Identify which cell holds the provided text, then report its [X, Y] central coordinate. 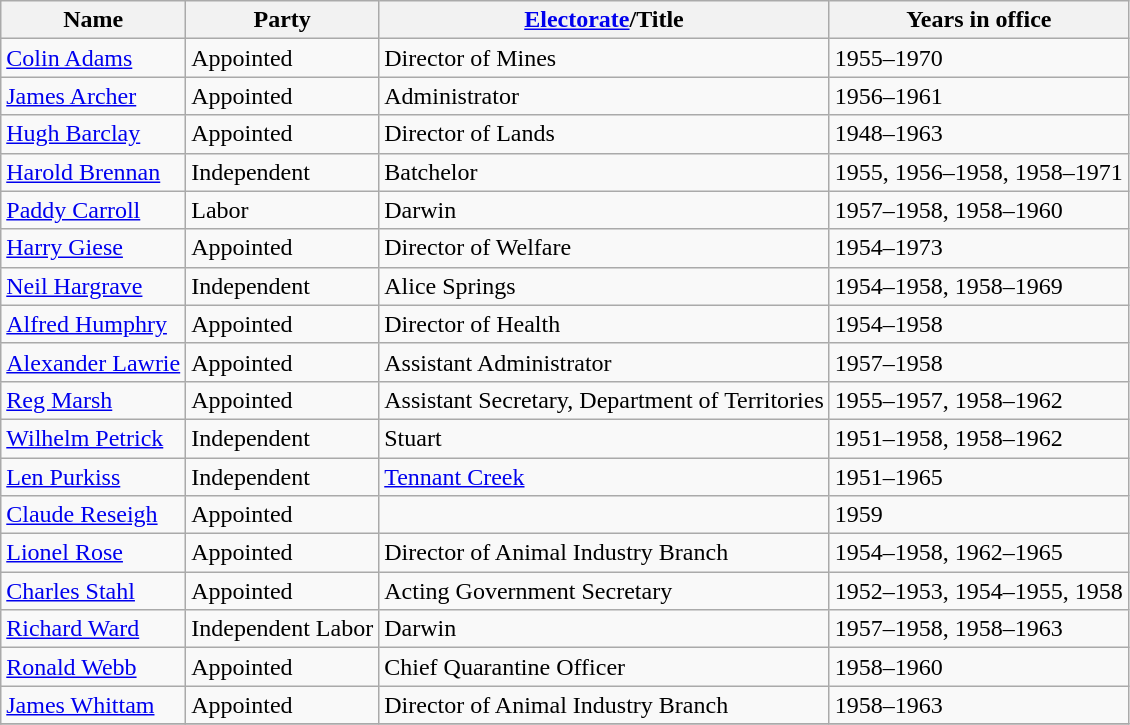
1955, 1956–1958, 1958–1971 [978, 172]
Tennant Creek [604, 477]
Stuart [604, 438]
Director of Mines [604, 58]
Director of Lands [604, 134]
1958–1963 [978, 705]
1954–1973 [978, 248]
1948–1963 [978, 134]
Director of Health [604, 324]
Alexander Lawrie [94, 362]
Colin Adams [94, 58]
1954–1958, 1958–1969 [978, 286]
1959 [978, 515]
Ronald Webb [94, 667]
1958–1960 [978, 667]
1957–1958, 1958–1963 [978, 629]
Electorate/Title [604, 20]
1957–1958, 1958–1960 [978, 210]
Years in office [978, 20]
1954–1958 [978, 324]
Batchelor [604, 172]
Charles Stahl [94, 591]
Lionel Rose [94, 553]
Assistant Secretary, Department of Territories [604, 400]
Acting Government Secretary [604, 591]
1954–1958, 1962–1965 [978, 553]
Len Purkiss [94, 477]
Neil Hargrave [94, 286]
Name [94, 20]
Director of Welfare [604, 248]
1951–1965 [978, 477]
1952–1953, 1954–1955, 1958 [978, 591]
1955–1957, 1958–1962 [978, 400]
Claude Reseigh [94, 515]
1951–1958, 1958–1962 [978, 438]
Hugh Barclay [94, 134]
Alice Springs [604, 286]
Labor [282, 210]
Administrator [604, 96]
Party [282, 20]
Alfred Humphry [94, 324]
James Archer [94, 96]
1955–1970 [978, 58]
Assistant Administrator [604, 362]
1957–1958 [978, 362]
Chief Quarantine Officer [604, 667]
Reg Marsh [94, 400]
Richard Ward [94, 629]
Independent Labor [282, 629]
Paddy Carroll [94, 210]
Wilhelm Petrick [94, 438]
Harry Giese [94, 248]
1956–1961 [978, 96]
Harold Brennan [94, 172]
James Whittam [94, 705]
